Identify which cell holds the provided text, then report its (X, Y) central coordinate. 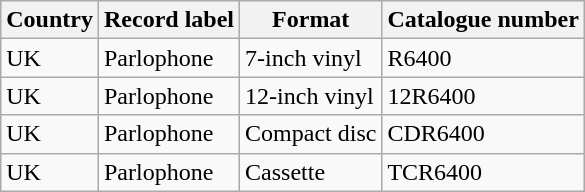
12R6400 (483, 96)
7-inch vinyl (311, 58)
Catalogue number (483, 20)
12-inch vinyl (311, 96)
Cassette (311, 172)
TCR6400 (483, 172)
R6400 (483, 58)
CDR6400 (483, 134)
Country (50, 20)
Record label (168, 20)
Format (311, 20)
Compact disc (311, 134)
